Return the (X, Y) coordinate for the center point of the cell that contains the specified text.  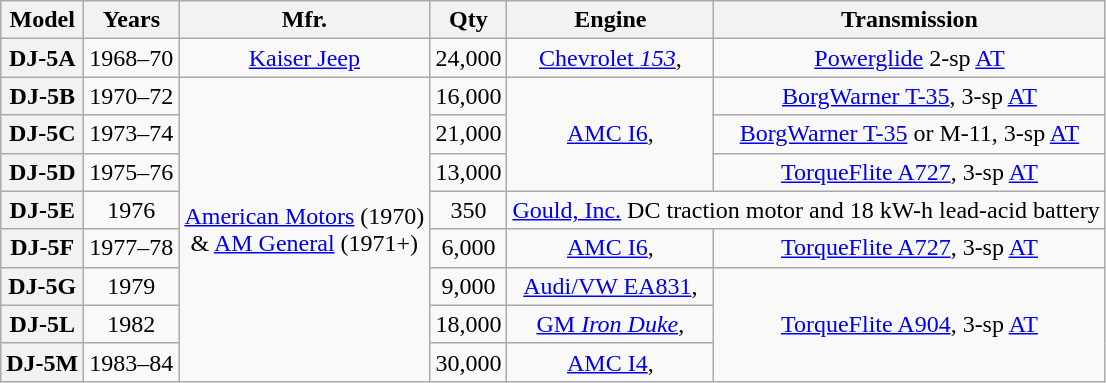
GM Iron Duke, (610, 324)
18,000 (468, 324)
1968–70 (132, 58)
1982 (132, 324)
Chevrolet 153, (610, 58)
DJ-5B (42, 96)
TorqueFlite A904, 3-sp AT (910, 324)
DJ-5A (42, 58)
1973–74 (132, 134)
DJ-5D (42, 172)
DJ-5G (42, 286)
DJ-5L (42, 324)
Mfr. (304, 20)
6,000 (468, 248)
DJ-5M (42, 362)
Model (42, 20)
21,000 (468, 134)
Qty (468, 20)
Engine (610, 20)
AMC I4, (610, 362)
DJ-5C (42, 134)
Kaiser Jeep (304, 58)
Years (132, 20)
1983–84 (132, 362)
DJ-5F (42, 248)
BorgWarner T-35 or M-11, 3-sp AT (910, 134)
13,000 (468, 172)
1975–76 (132, 172)
350 (468, 210)
1970–72 (132, 96)
1976 (132, 210)
1977–78 (132, 248)
1979 (132, 286)
Transmission (910, 20)
9,000 (468, 286)
BorgWarner T-35, 3-sp AT (910, 96)
DJ-5E (42, 210)
30,000 (468, 362)
Powerglide 2-sp AT (910, 58)
American Motors (1970)& AM General (1971+) (304, 229)
Gould, Inc. DC traction motor and 18 kW-h lead-acid battery (806, 210)
24,000 (468, 58)
Audi/VW EA831, (610, 286)
16,000 (468, 96)
